For the text-containing cell, return its midpoint in [x, y] coordinate format. 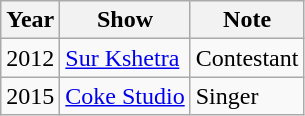
Singer [247, 96]
Note [247, 20]
Show [125, 20]
2012 [30, 58]
Year [30, 20]
Contestant [247, 58]
Sur Kshetra [125, 58]
Coke Studio [125, 96]
2015 [30, 96]
